Return (X, Y) of the center of cell containing provided text 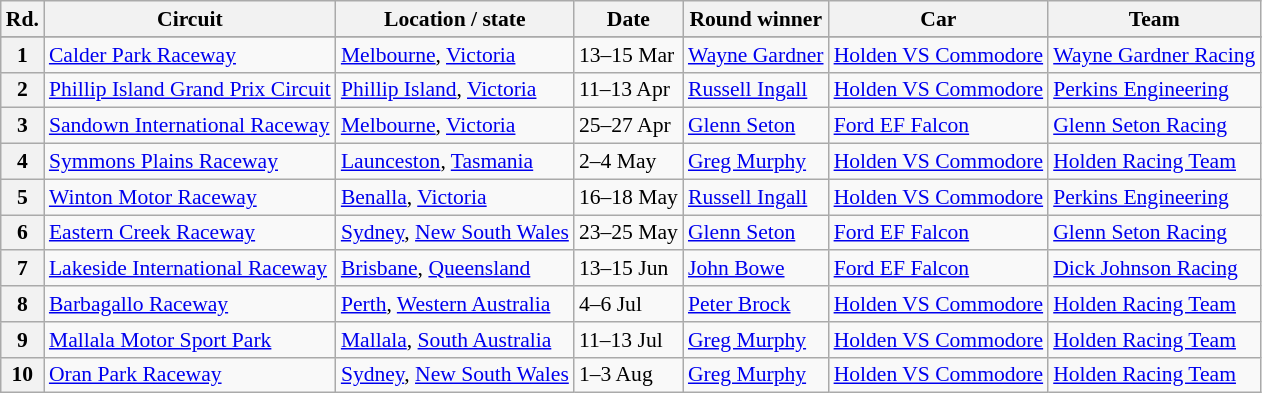
Winton Motor Raceway (190, 197)
Brisbane, Queensland (455, 269)
7 (22, 269)
Date (628, 19)
13–15 Jun (628, 269)
Phillip Island, Victoria (455, 90)
Sandown International Raceway (190, 126)
Symmons Plains Raceway (190, 162)
13–15 Mar (628, 55)
Lakeside International Raceway (190, 269)
25–27 Apr (628, 126)
Mallala Motor Sport Park (190, 340)
John Bowe (756, 269)
Benalla, Victoria (455, 197)
Rd. (22, 19)
1–3 Aug (628, 375)
Round winner (756, 19)
Location / state (455, 19)
Eastern Creek Raceway (190, 233)
Calder Park Raceway (190, 55)
Oran Park Raceway (190, 375)
Perth, Western Australia (455, 304)
8 (22, 304)
Phillip Island Grand Prix Circuit (190, 90)
5 (22, 197)
Team (1154, 19)
Wayne Gardner (756, 55)
Car (939, 19)
3 (22, 126)
Circuit (190, 19)
11–13 Apr (628, 90)
2–4 May (628, 162)
4 (22, 162)
Launceston, Tasmania (455, 162)
Mallala, South Australia (455, 340)
Wayne Gardner Racing (1154, 55)
6 (22, 233)
16–18 May (628, 197)
4–6 Jul (628, 304)
1 (22, 55)
Barbagallo Raceway (190, 304)
10 (22, 375)
23–25 May (628, 233)
9 (22, 340)
Peter Brock (756, 304)
11–13 Jul (628, 340)
Dick Johnson Racing (1154, 269)
2 (22, 90)
